Identify which cell holds the provided text, then report its [X, Y] central coordinate. 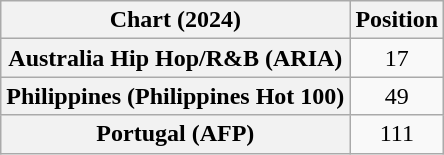
Philippines (Philippines Hot 100) [176, 96]
111 [397, 134]
Chart (2024) [176, 20]
Portugal (AFP) [176, 134]
49 [397, 96]
Position [397, 20]
17 [397, 58]
Australia Hip Hop/R&B (ARIA) [176, 58]
